Identify which cell holds the provided text, then report its (x, y) central coordinate. 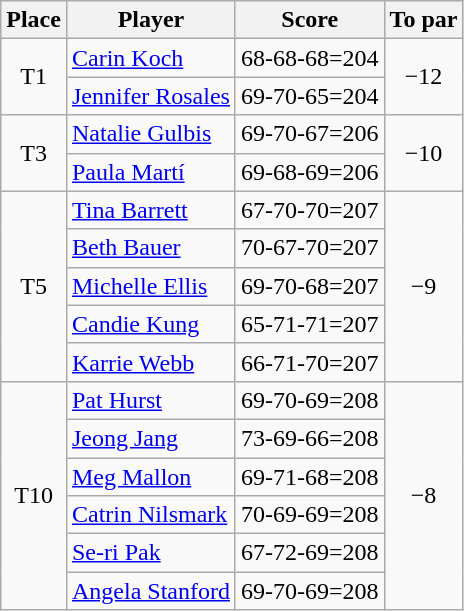
Place (34, 20)
69-68-69=206 (310, 172)
Player (150, 20)
Se-ri Pak (150, 553)
T10 (34, 495)
Beth Bauer (150, 248)
65-71-71=207 (310, 324)
67-70-70=207 (310, 210)
Pat Hurst (150, 400)
−10 (424, 153)
Tina Barrett (150, 210)
Catrin Nilsmark (150, 515)
Paula Martí (150, 172)
Michelle Ellis (150, 286)
Natalie Gulbis (150, 134)
Score (310, 20)
68-68-68=204 (310, 58)
T1 (34, 77)
69-70-65=204 (310, 96)
Angela Stanford (150, 591)
73-69-66=208 (310, 438)
70-69-69=208 (310, 515)
69-70-67=206 (310, 134)
To par (424, 20)
70-67-70=207 (310, 248)
67-72-69=208 (310, 553)
−8 (424, 495)
Jeong Jang (150, 438)
Jennifer Rosales (150, 96)
69-70-68=207 (310, 286)
−9 (424, 286)
Carin Koch (150, 58)
Karrie Webb (150, 362)
−12 (424, 77)
T3 (34, 153)
T5 (34, 286)
69-71-68=208 (310, 477)
66-71-70=207 (310, 362)
Meg Mallon (150, 477)
Candie Kung (150, 324)
